Capture the cell that displays the provided text and extract its [x, y] central coordinate. 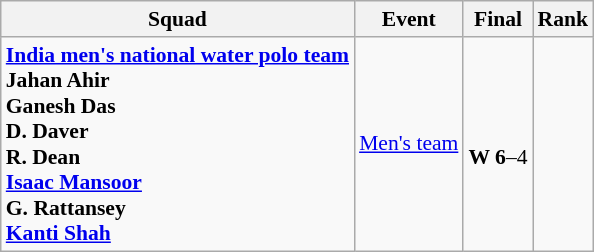
Men's team [408, 144]
Squad [178, 19]
India men's national water polo teamJahan AhirGanesh DasD. DaverR. DeanIsaac MansoorG. RattanseyKanti Shah [178, 144]
Rank [564, 19]
W 6–4 [498, 144]
Final [498, 19]
Event [408, 19]
